Return [x, y] of the center of cell containing provided text 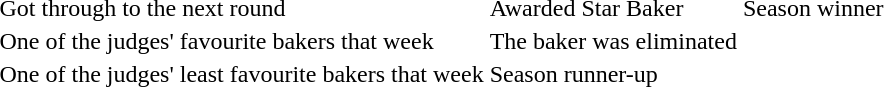
The baker was eliminated [613, 41]
